Capture the cell that displays the provided text and extract its [X, Y] central coordinate. 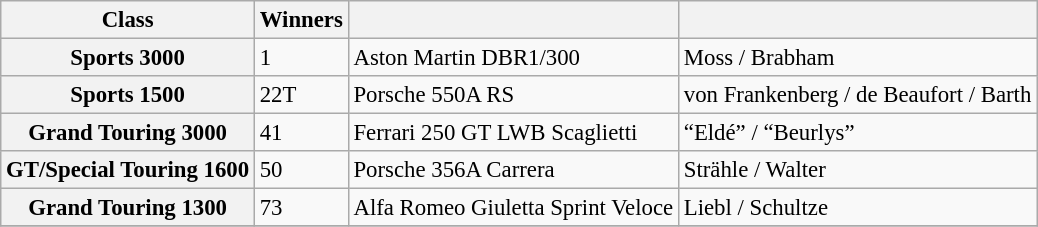
Sports 1500 [128, 95]
Strähle / Walter [857, 170]
Sports 3000 [128, 58]
“Eldé” / “Beurlys” [857, 133]
Aston Martin DBR1/300 [513, 58]
Porsche 550A RS [513, 95]
73 [301, 208]
Grand Touring 3000 [128, 133]
50 [301, 170]
GT/Special Touring 1600 [128, 170]
Grand Touring 1300 [128, 208]
Winners [301, 20]
Liebl / Schultze [857, 208]
Porsche 356A Carrera [513, 170]
Moss / Brabham [857, 58]
Alfa Romeo Giuletta Sprint Veloce [513, 208]
Class [128, 20]
von Frankenberg / de Beaufort / Barth [857, 95]
1 [301, 58]
41 [301, 133]
22T [301, 95]
Ferrari 250 GT LWB Scaglietti [513, 133]
